From the cell containing the given text, extract its center point as [X, Y] coordinate. 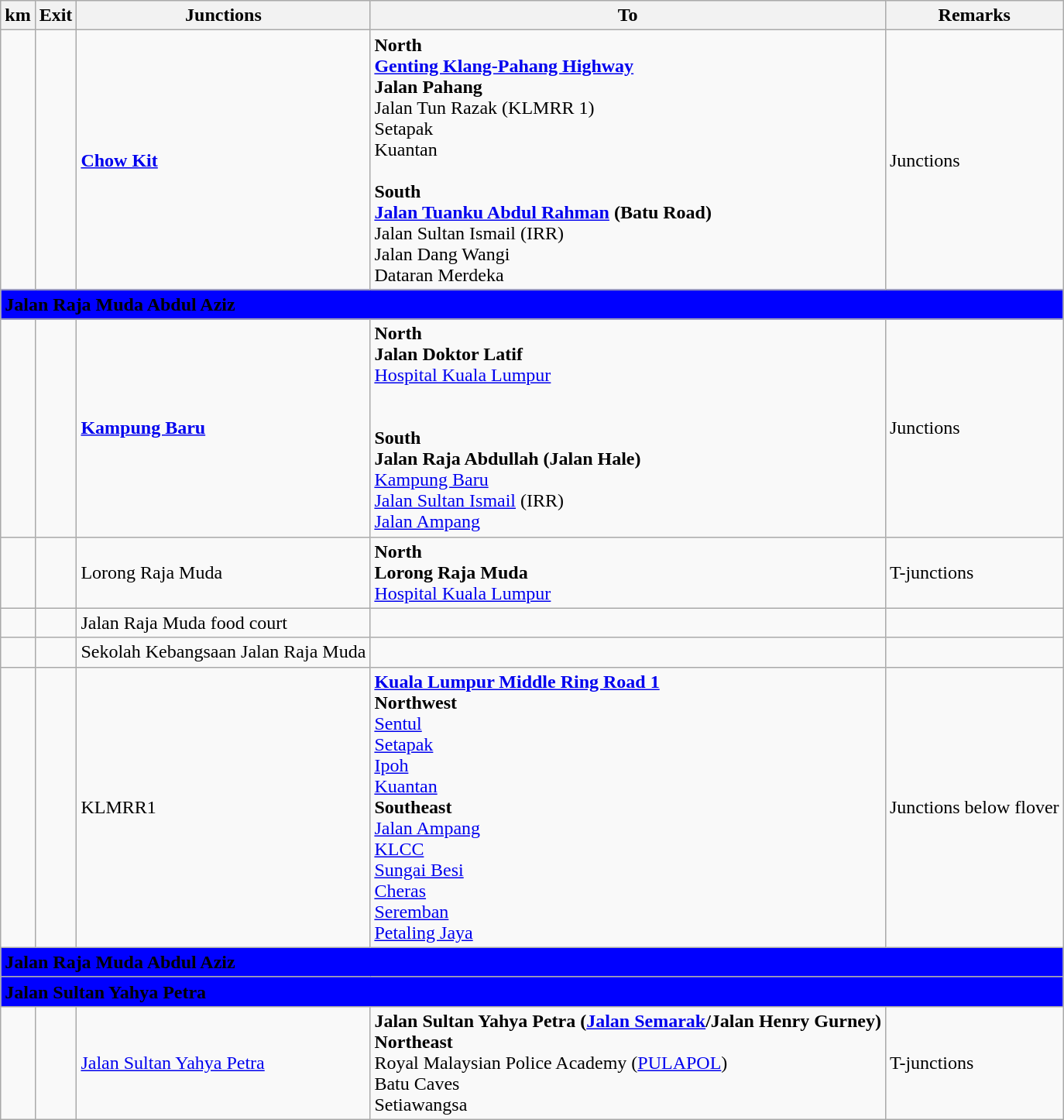
Jalan Sultan Yahya Petra (Jalan Semarak/Jalan Henry Gurney)NortheastRoyal Malaysian Police Academy (PULAPOL) Batu Caves Setiawangsa [628, 1063]
Junctions below flover [974, 807]
Kuala Lumpur Middle Ring Road 1NorthwestSentulSetapakIpohKuantanSoutheastJalan AmpangKLCCSungai BesiCherasSerembanPetaling Jaya [628, 807]
KLMRR1 [223, 807]
NorthJalan Doktor LatifHospital Kuala LumpurSouthJalan Raja Abdullah (Jalan Hale)Kampung BaruJalan Sultan Ismail (IRR)Jalan Ampang [628, 428]
Chow Kit [223, 160]
Exit [56, 15]
Sekolah Kebangsaan Jalan Raja Muda [223, 652]
km [18, 15]
Remarks [974, 15]
Lorong Raja Muda [223, 572]
To [628, 15]
Jalan Raja Muda food court [223, 623]
Kampung Baru [223, 428]
NorthLorong Raja MudaHospital Kuala Lumpur [628, 572]
